Provide the [x, y] coordinate of the cell's center where the given text is located.  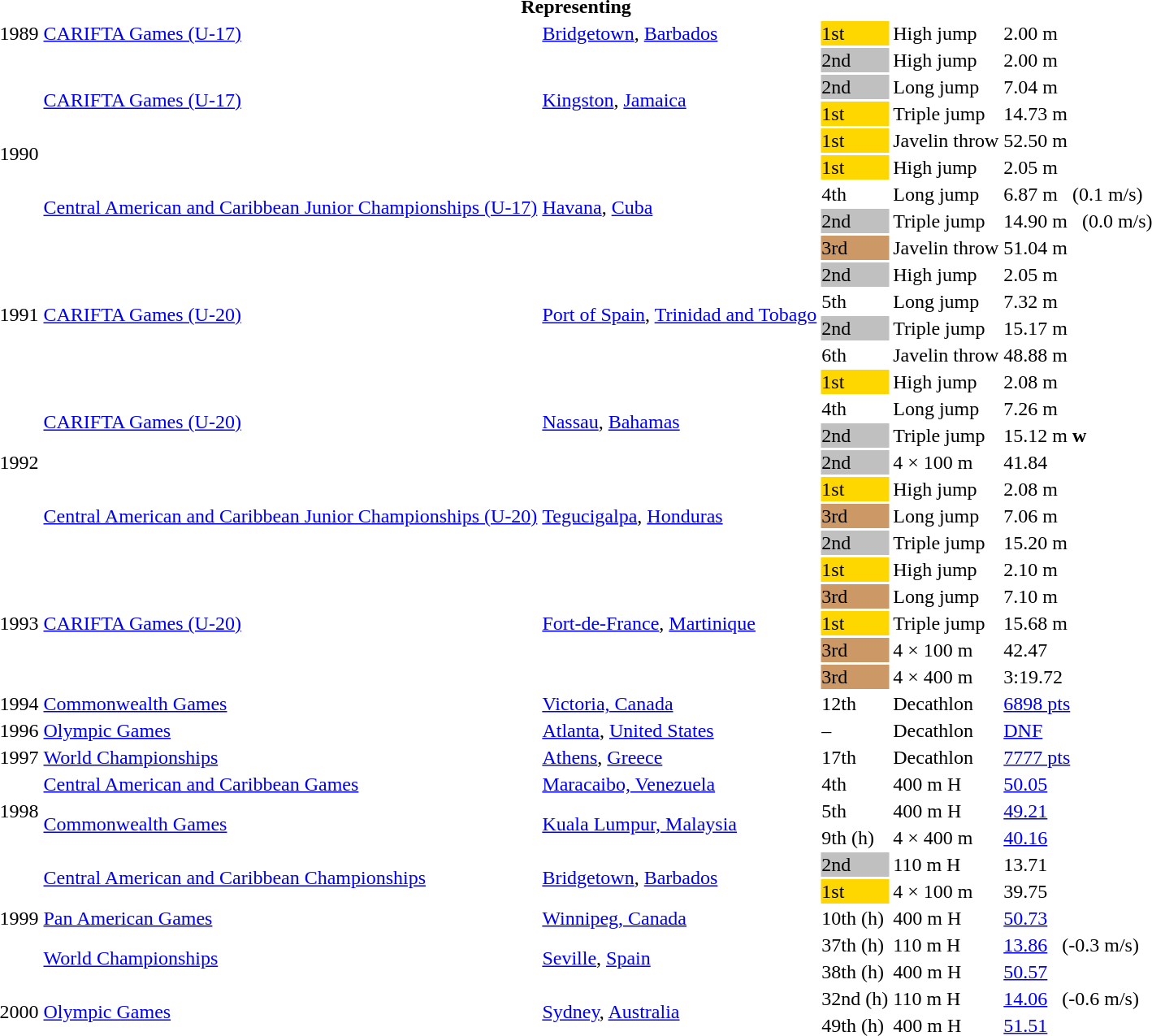
32nd (h) [855, 999]
Maracaibo, Venezuela [679, 784]
Athens, Greece [679, 757]
Central American and Caribbean Championships [291, 878]
Kingston, Jamaica [679, 101]
Nassau, Bahamas [679, 423]
Seville, Spain [679, 959]
Central American and Caribbean Junior Championships (U-20) [291, 516]
Pan American Games [291, 918]
10th (h) [855, 918]
Port of Spain, Trinidad and Tobago [679, 315]
– [855, 730]
17th [855, 757]
9th (h) [855, 838]
Olympic Games [291, 730]
6th [855, 355]
37th (h) [855, 945]
Fort-de-France, Martinique [679, 623]
Atlanta, United States [679, 730]
Tegucigalpa, Honduras [679, 516]
Central American and Caribbean Games [291, 784]
12th [855, 704]
Winnipeg, Canada [679, 918]
38th (h) [855, 972]
Central American and Caribbean Junior Championships (U-17) [291, 208]
Victoria, Canada [679, 704]
Havana, Cuba [679, 208]
Kuala Lumpur, Malaysia [679, 824]
